Provide the (x, y) coordinate of the cell's center where the given text is located.  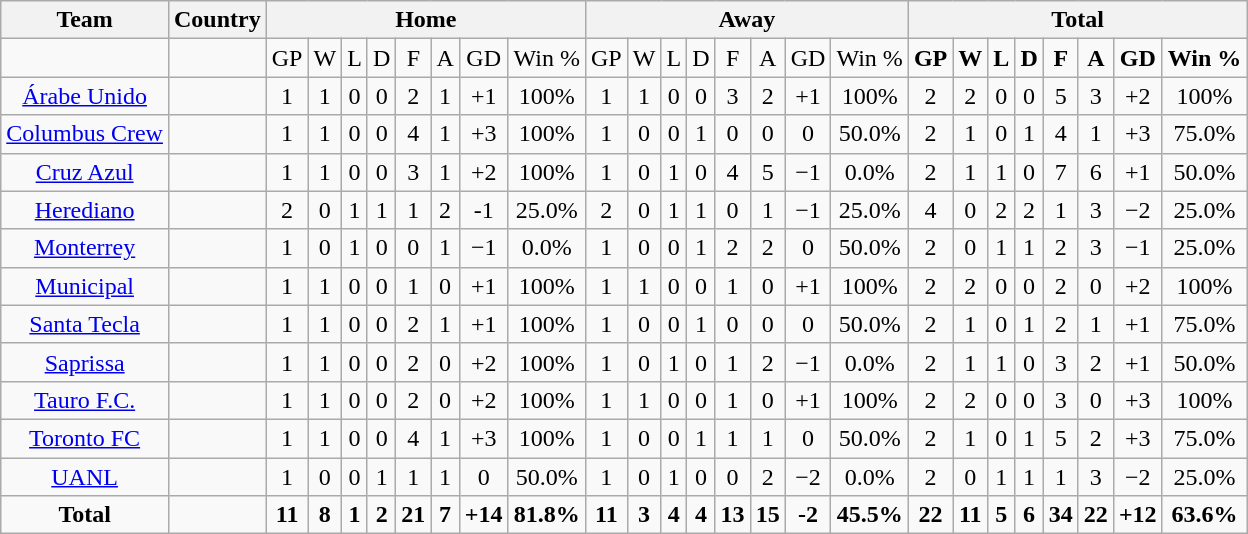
63.6% (1204, 515)
Toronto FC (85, 438)
13 (732, 515)
81.8% (546, 515)
+14 (484, 515)
Country (217, 20)
-1 (484, 210)
Saprissa (85, 362)
45.5% (870, 515)
+12 (1138, 515)
Columbus Crew (85, 134)
21 (414, 515)
8 (325, 515)
-2 (808, 515)
15 (768, 515)
Away (746, 20)
Cruz Azul (85, 172)
Municipal (85, 286)
Herediano (85, 210)
Tauro F.C. (85, 400)
UANL (85, 477)
Monterrey (85, 248)
Home (426, 20)
Árabe Unido (85, 96)
Santa Tecla (85, 324)
34 (1060, 515)
Team (85, 20)
